Extract the [X, Y] coordinate from the center of the cell holding the provided text.  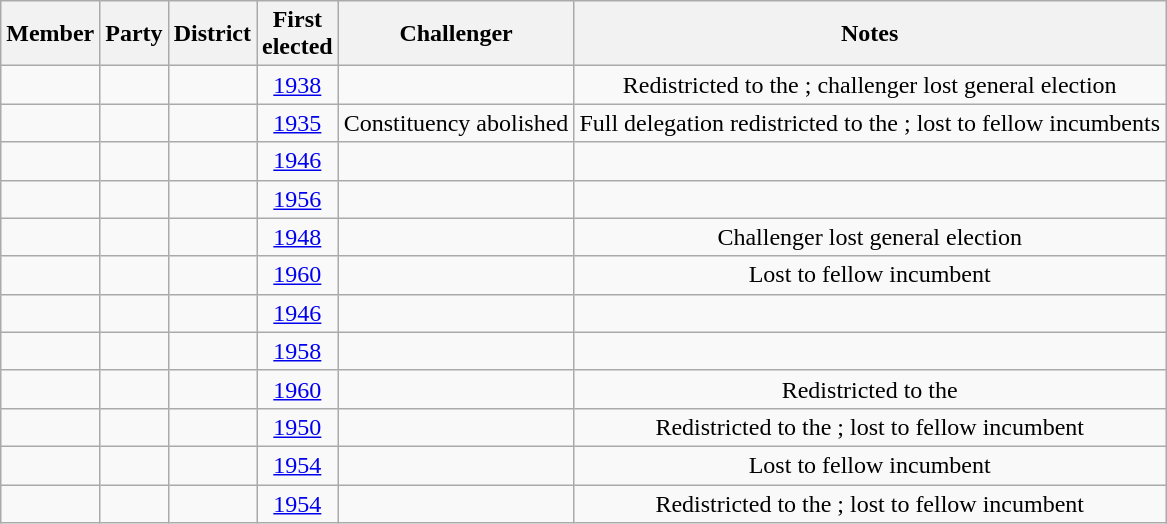
Firstelected [297, 34]
1948 [297, 237]
Challenger [456, 34]
Full delegation redistricted to the ; lost to fellow incumbents [870, 123]
District [212, 34]
1938 [297, 85]
1956 [297, 199]
Challenger lost general election [870, 237]
1950 [297, 427]
1935 [297, 123]
Party [134, 34]
Redistricted to the [870, 389]
1958 [297, 351]
Member [50, 34]
Constituency abolished [456, 123]
Redistricted to the ; challenger lost general election [870, 85]
Notes [870, 34]
